Pinpoint the cell where the given text exists, returning its [X, Y] midpoint coordinate. 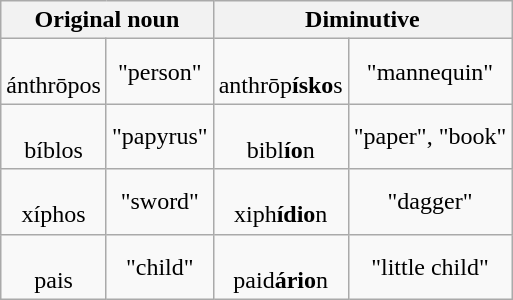
Original noun [107, 20]
xiphídion [280, 202]
"person" [160, 72]
pais [54, 266]
paidárion [280, 266]
"sword" [160, 202]
"paper", "book" [430, 136]
bíblos [54, 136]
"child" [160, 266]
"little child" [430, 266]
Diminutive [362, 20]
"dagger" [430, 202]
biblíon [280, 136]
ánthrōpos [54, 72]
"mannequin" [430, 72]
xíphos [54, 202]
anthrōpískos [280, 72]
"papyrus" [160, 136]
